Locate the cell with the specified text and output its [x, y] center coordinate. 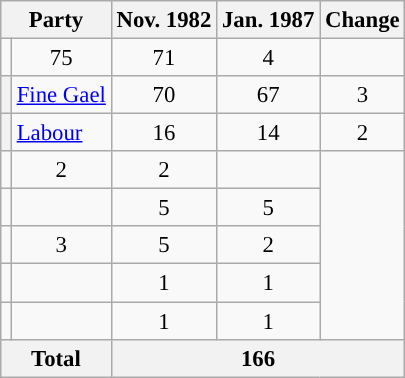
Labour [61, 133]
Fine Gael [61, 95]
Nov. 1982 [164, 20]
67 [268, 95]
14 [268, 133]
75 [61, 58]
Change [362, 20]
166 [258, 358]
4 [268, 58]
70 [164, 95]
16 [164, 133]
71 [164, 58]
Jan. 1987 [268, 20]
Total [56, 358]
Party [56, 20]
